Identify which cell holds the provided text, then report its [X, Y] central coordinate. 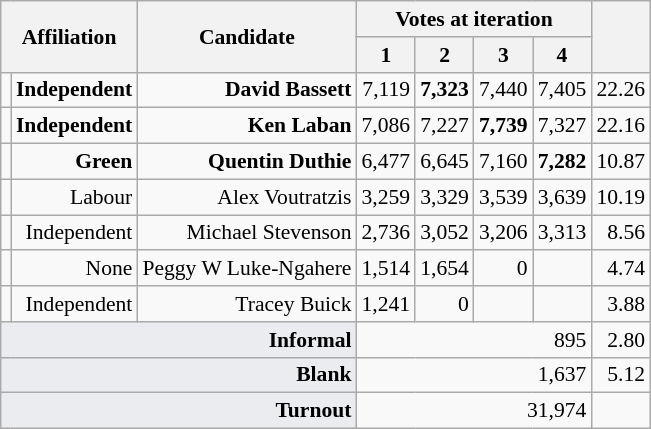
Votes at iteration [474, 19]
2.80 [620, 340]
7,327 [562, 126]
7,160 [504, 162]
3,052 [444, 233]
Alex Voutratzis [246, 197]
None [74, 269]
Tracey Buick [246, 304]
1,637 [474, 375]
3 [504, 55]
1,654 [444, 269]
3,329 [444, 197]
7,440 [504, 90]
7,739 [504, 126]
7,323 [444, 90]
Informal [179, 340]
1 [386, 55]
6,477 [386, 162]
3,539 [504, 197]
Green [74, 162]
1,241 [386, 304]
10.87 [620, 162]
2 [444, 55]
Ken Laban [246, 126]
3,313 [562, 233]
Quentin Duthie [246, 162]
David Bassett [246, 90]
Turnout [179, 411]
31,974 [474, 411]
3,259 [386, 197]
7,086 [386, 126]
Affiliation [70, 36]
4 [562, 55]
7,119 [386, 90]
Michael Stevenson [246, 233]
6,645 [444, 162]
895 [474, 340]
7,405 [562, 90]
1,514 [386, 269]
7,227 [444, 126]
10.19 [620, 197]
Candidate [246, 36]
3.88 [620, 304]
3,639 [562, 197]
Labour [74, 197]
22.26 [620, 90]
Blank [179, 375]
8.56 [620, 233]
22.16 [620, 126]
7,282 [562, 162]
Peggy W Luke-Ngahere [246, 269]
3,206 [504, 233]
5.12 [620, 375]
4.74 [620, 269]
2,736 [386, 233]
